Return the (x, y) coordinate for the center point of the cell that contains the specified text.  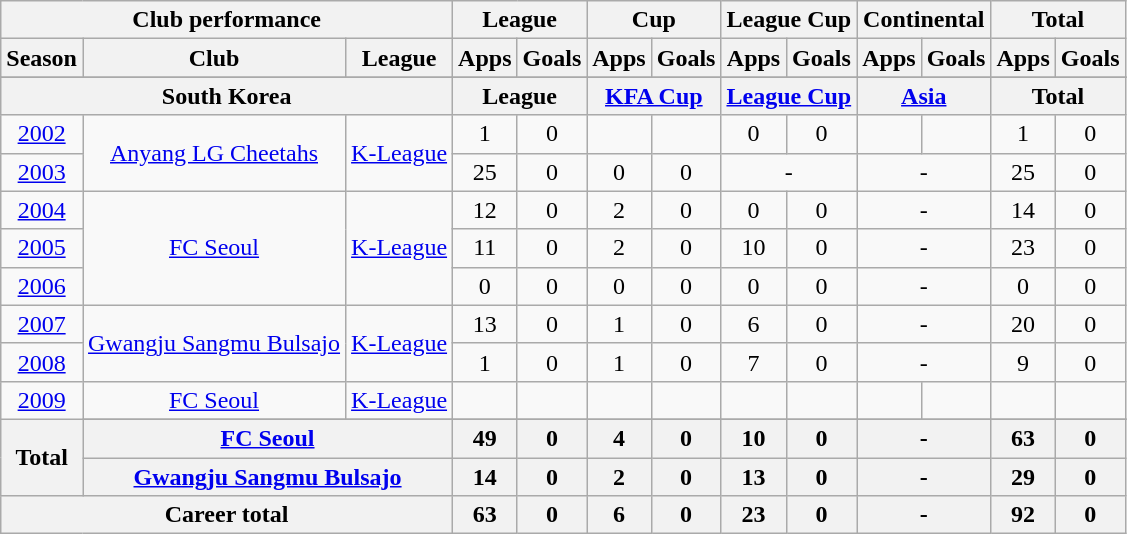
Cup (654, 20)
2007 (42, 324)
12 (485, 210)
Career total (227, 515)
KFA Cup (654, 96)
9 (1023, 362)
29 (1023, 477)
7 (754, 362)
2005 (42, 248)
4 (619, 438)
49 (485, 438)
2002 (42, 134)
Club (214, 58)
Anyang LG Cheetahs (214, 153)
20 (1023, 324)
2009 (42, 400)
Continental (924, 20)
South Korea (227, 96)
Club performance (227, 20)
92 (1023, 515)
2004 (42, 210)
2006 (42, 286)
Season (42, 58)
11 (485, 248)
2003 (42, 172)
2008 (42, 362)
Asia (924, 96)
